Capture the cell that displays the provided text and extract its [X, Y] central coordinate. 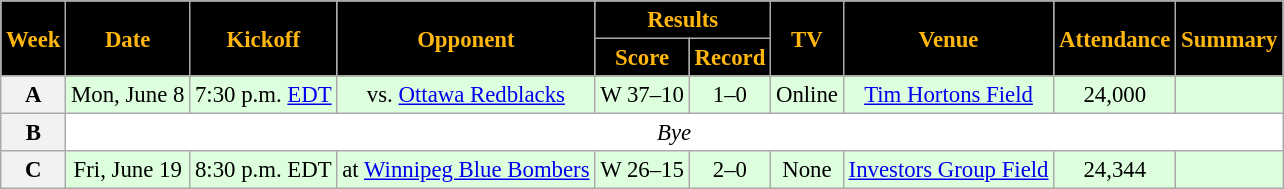
Fri, June 19 [128, 170]
C [34, 170]
at Winnipeg Blue Bombers [466, 170]
Venue [948, 38]
2–0 [730, 170]
Kickoff [264, 38]
8:30 p.m. EDT [264, 170]
vs. Ottawa Redblacks [466, 95]
A [34, 95]
W 26–15 [642, 170]
Opponent [466, 38]
TV [808, 38]
Bye [674, 133]
24,344 [1115, 170]
Summary [1230, 38]
Record [730, 58]
Results [683, 20]
Week [34, 38]
B [34, 133]
24,000 [1115, 95]
Tim Hortons Field [948, 95]
W 37–10 [642, 95]
Online [808, 95]
Investors Group Field [948, 170]
7:30 p.m. EDT [264, 95]
Attendance [1115, 38]
Mon, June 8 [128, 95]
Date [128, 38]
None [808, 170]
Score [642, 58]
1–0 [730, 95]
